Scan for the cell matching the given text and deliver its (X, Y) coordinate at center. 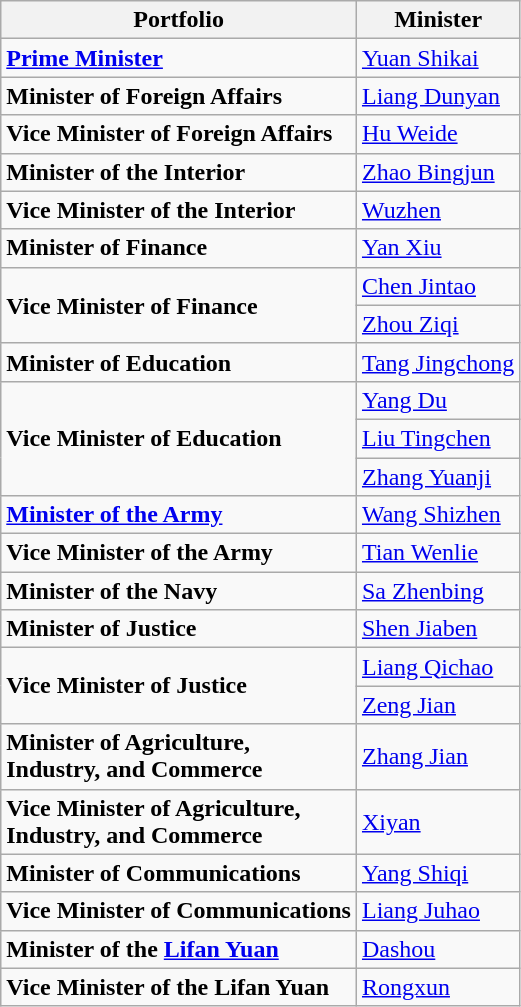
Minister of Education (179, 362)
Vice Minister of Finance (179, 305)
Tang Jingchong (438, 362)
Vice Minister of Agriculture, Industry, and Commerce (179, 822)
Minister of Communications (179, 873)
Yan Xiu (438, 248)
Vice Minister of the Lifan Yuan (179, 987)
Rongxun (438, 987)
Minister of Agriculture, Industry, and Commerce (179, 756)
Wuzhen (438, 210)
Minister of the Army (179, 515)
Minister of the Interior (179, 172)
Xiyan (438, 822)
Sa Zhenbing (438, 591)
Yang Shiqi (438, 873)
Wang Shizhen (438, 515)
Hu Weide (438, 134)
Tian Wenlie (438, 553)
Minister of Finance (179, 248)
Yuan Shikai (438, 58)
Portfolio (179, 20)
Minister of Foreign Affairs (179, 96)
Vice Minister of Education (179, 438)
Minister (438, 20)
Zhao Bingjun (438, 172)
Shen Jiaben (438, 629)
Vice Minister of the Interior (179, 210)
Dashou (438, 949)
Liang Dunyan (438, 96)
Minister of the Navy (179, 591)
Vice Minister of Justice (179, 686)
Minister of Justice (179, 629)
Liang Qichao (438, 667)
Liang Juhao (438, 911)
Zhang Yuanji (438, 477)
Zhou Ziqi (438, 324)
Vice Minister of the Army (179, 553)
Liu Tingchen (438, 438)
Minister of the Lifan Yuan (179, 949)
Zhang Jian (438, 756)
Chen Jintao (438, 286)
Prime Minister (179, 58)
Yang Du (438, 400)
Zeng Jian (438, 705)
Vice Minister of Foreign Affairs (179, 134)
Vice Minister of Communications (179, 911)
